Return (x, y) of the center of cell containing provided text 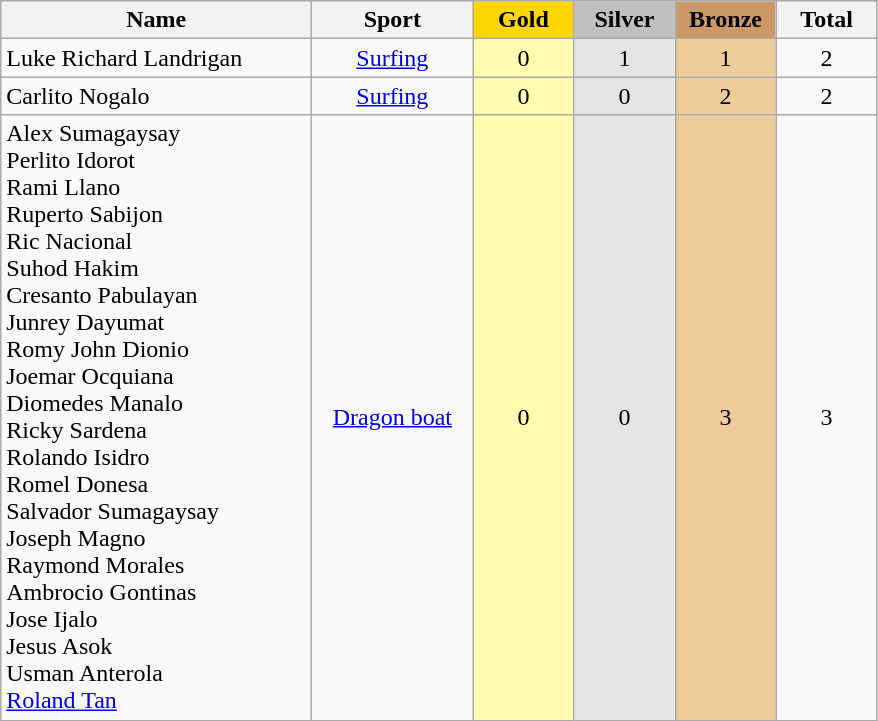
Sport (392, 20)
Name (156, 20)
Dragon boat (392, 418)
Total (826, 20)
Luke Richard Landrigan (156, 58)
Bronze (726, 20)
Silver (624, 20)
Gold (524, 20)
Carlito Nogalo (156, 96)
